From the cell containing the given text, extract its center point as [x, y] coordinate. 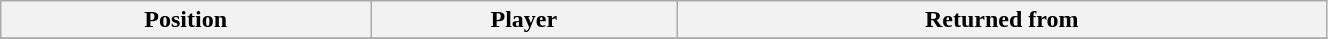
Position [186, 20]
Player [524, 20]
Returned from [1002, 20]
